Return the (x, y) coordinate for the center point of the cell that contains the specified text.  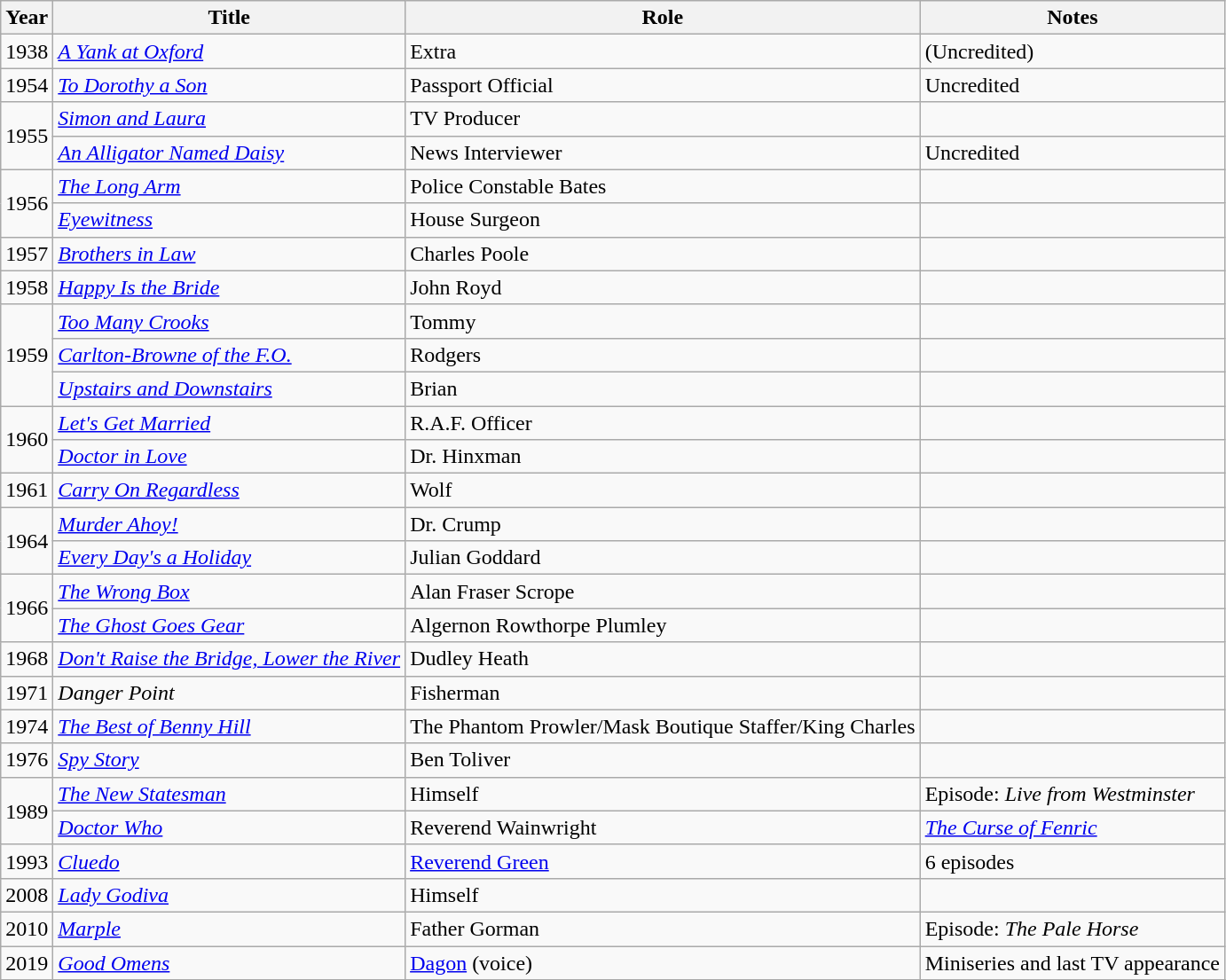
Extra (664, 51)
1960 (27, 440)
Marple (229, 929)
Dr. Hinxman (664, 457)
1957 (27, 254)
Notes (1072, 18)
Title (229, 18)
Dagon (voice) (664, 962)
1966 (27, 608)
Carry On Regardless (229, 490)
Ben Toliver (664, 760)
Passport Official (664, 85)
1993 (27, 861)
Fisherman (664, 693)
1938 (27, 51)
Rodgers (664, 355)
An Alligator Named Daisy (229, 153)
The Wrong Box (229, 592)
The Ghost Goes Gear (229, 625)
Miniseries and last TV appearance (1072, 962)
The Best of Benny Hill (229, 726)
Algernon Rowthorpe Plumley (664, 625)
The New Statesman (229, 794)
(Uncredited) (1072, 51)
1958 (27, 287)
Spy Story (229, 760)
2008 (27, 895)
2010 (27, 929)
Don't Raise the Bridge, Lower the River (229, 659)
Murder Ahoy! (229, 524)
1959 (27, 355)
TV Producer (664, 119)
1955 (27, 136)
Tommy (664, 321)
Doctor Who (229, 827)
Doctor in Love (229, 457)
1989 (27, 811)
The Long Arm (229, 186)
News Interviewer (664, 153)
1954 (27, 85)
House Surgeon (664, 220)
Police Constable Bates (664, 186)
The Phantom Prowler/Mask Boutique Staffer/King Charles (664, 726)
A Yank at Oxford (229, 51)
Year (27, 18)
Eyewitness (229, 220)
1956 (27, 203)
Dudley Heath (664, 659)
Good Omens (229, 962)
Brothers in Law (229, 254)
1961 (27, 490)
Happy Is the Bride (229, 287)
2019 (27, 962)
Charles Poole (664, 254)
Too Many Crooks (229, 321)
1971 (27, 693)
Lady Godiva (229, 895)
To Dorothy a Son (229, 85)
6 episodes (1072, 861)
Let's Get Married (229, 423)
The Curse of Fenric (1072, 827)
John Royd (664, 287)
R.A.F. Officer (664, 423)
Father Gorman (664, 929)
1974 (27, 726)
Dr. Crump (664, 524)
Danger Point (229, 693)
Episode: The Pale Horse (1072, 929)
1968 (27, 659)
Alan Fraser Scrope (664, 592)
Reverend Wainwright (664, 827)
Episode: Live from Westminster (1072, 794)
Julian Goddard (664, 558)
Simon and Laura (229, 119)
1964 (27, 541)
Upstairs and Downstairs (229, 388)
Brian (664, 388)
Wolf (664, 490)
Carlton-Browne of the F.O. (229, 355)
Cluedo (229, 861)
Every Day's a Holiday (229, 558)
Role (664, 18)
Reverend Green (664, 861)
1976 (27, 760)
